Determine the (x, y) coordinate at the center of the cell enclosing the given text.  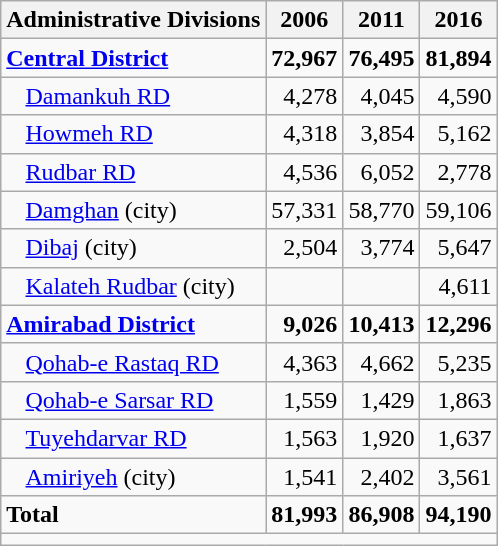
Rudbar RD (134, 172)
2,778 (458, 172)
2,504 (304, 248)
Central District (134, 58)
Tuyehdarvar RD (134, 438)
Qohab-e Sarsar RD (134, 400)
5,162 (458, 134)
1,541 (304, 477)
1,563 (304, 438)
4,045 (382, 96)
1,559 (304, 400)
2006 (304, 20)
57,331 (304, 210)
Total (134, 515)
4,278 (304, 96)
1,920 (382, 438)
Administrative Divisions (134, 20)
1,637 (458, 438)
4,611 (458, 286)
4,363 (304, 362)
86,908 (382, 515)
5,235 (458, 362)
81,894 (458, 58)
Kalateh Rudbar (city) (134, 286)
Damankuh RD (134, 96)
4,662 (382, 362)
Amirabad District (134, 324)
12,296 (458, 324)
10,413 (382, 324)
1,429 (382, 400)
3,854 (382, 134)
6,052 (382, 172)
Damghan (city) (134, 210)
94,190 (458, 515)
9,026 (304, 324)
4,318 (304, 134)
4,590 (458, 96)
1,863 (458, 400)
Qohab-e Rastaq RD (134, 362)
58,770 (382, 210)
2,402 (382, 477)
3,774 (382, 248)
72,967 (304, 58)
2011 (382, 20)
2016 (458, 20)
81,993 (304, 515)
76,495 (382, 58)
Amiriyeh (city) (134, 477)
Dibaj (city) (134, 248)
5,647 (458, 248)
4,536 (304, 172)
Howmeh RD (134, 134)
3,561 (458, 477)
59,106 (458, 210)
